From the cell containing the given text, extract its center point as (x, y) coordinate. 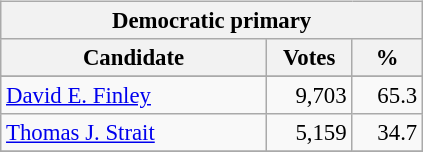
5,159 (309, 133)
34.7 (388, 133)
Thomas J. Strait (134, 133)
% (388, 58)
Democratic primary (212, 21)
Candidate (134, 58)
David E. Finley (134, 96)
9,703 (309, 96)
65.3 (388, 96)
Votes (309, 58)
